Return (x, y) of the center of cell containing provided text 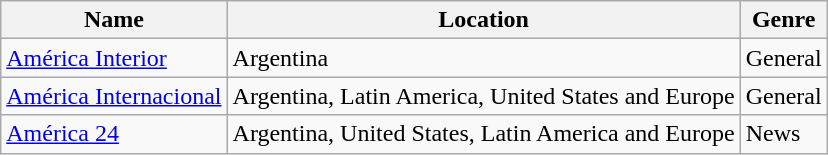
América Interior (114, 58)
Argentina (484, 58)
Name (114, 20)
Location (484, 20)
América Internacional (114, 96)
Argentina, United States, Latin America and Europe (484, 134)
News (784, 134)
Argentina, Latin America, United States and Europe (484, 96)
América 24 (114, 134)
Genre (784, 20)
